Output the [x, y] coordinate of the center of the cell containing the given text.  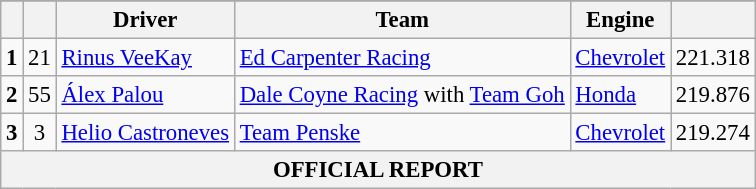
Helio Castroneves [145, 133]
219.274 [712, 133]
Dale Coyne Racing with Team Goh [402, 95]
Honda [620, 95]
1 [12, 58]
2 [12, 95]
Rinus VeeKay [145, 58]
221.318 [712, 58]
Team Penske [402, 133]
55 [40, 95]
Ed Carpenter Racing [402, 58]
OFFICIAL REPORT [378, 170]
Engine [620, 20]
Team [402, 20]
219.876 [712, 95]
Driver [145, 20]
Álex Palou [145, 95]
21 [40, 58]
